Identify which cell holds the provided text, then report its [X, Y] central coordinate. 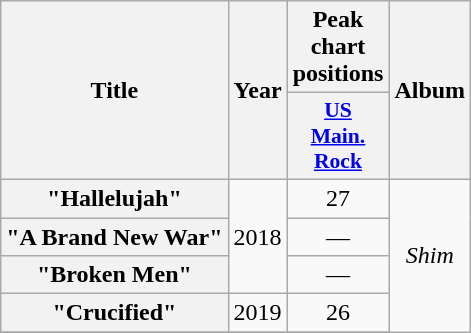
"Hallelujah" [114, 198]
27 [338, 198]
Peak chart positions [338, 47]
"Crucified" [114, 313]
Shim [430, 255]
"Broken Men" [114, 275]
Year [258, 90]
2018 [258, 236]
"A Brand New War" [114, 237]
26 [338, 313]
Title [114, 90]
Album [430, 90]
USMain.Rock [338, 136]
2019 [258, 313]
